Locate the cell with the specified text and output its (x, y) center coordinate. 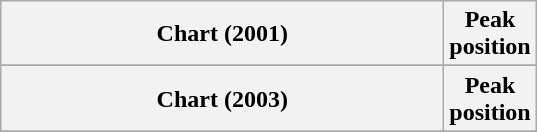
Chart (2001) (222, 34)
Chart (2003) (222, 98)
